Return (x, y) of the center of cell containing provided text 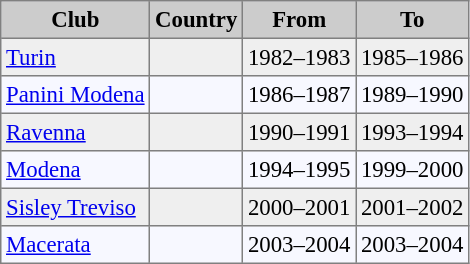
Club (76, 20)
1990–1991 (300, 132)
1993–1994 (412, 132)
1994–1995 (300, 170)
Sisley Treviso (76, 207)
1985–1986 (412, 57)
2001–2002 (412, 207)
Macerata (76, 245)
1999–2000 (412, 170)
To (412, 20)
From (300, 20)
Modena (76, 170)
Panini Modena (76, 95)
Country (196, 20)
1989–1990 (412, 95)
1982–1983 (300, 57)
Turin (76, 57)
2000–2001 (300, 207)
1986–1987 (300, 95)
Ravenna (76, 132)
